Capture the cell that displays the provided text and extract its (x, y) central coordinate. 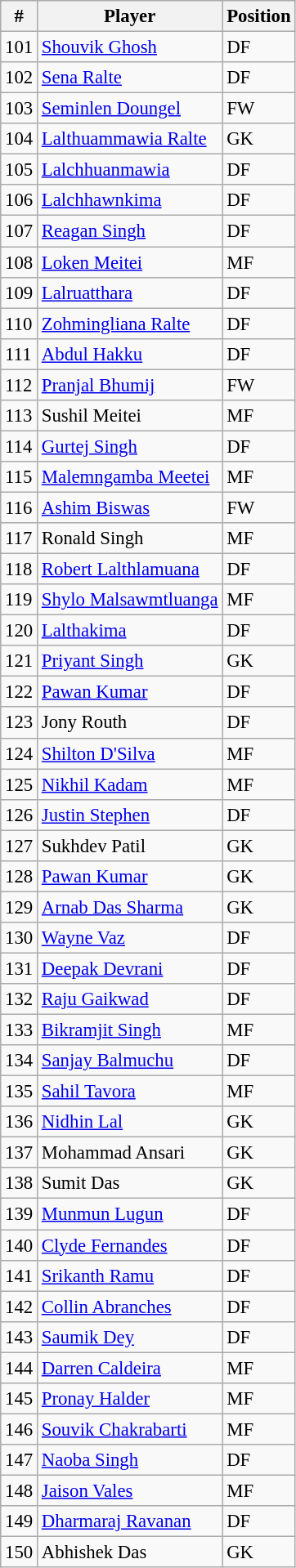
119 (20, 600)
135 (20, 1092)
Nikhil Kadam (130, 784)
Jony Routh (130, 723)
Sanjay Balmuchu (130, 1061)
Sahil Tavora (130, 1092)
Shylo Malsawmtluanga (130, 600)
103 (20, 109)
Souvik Chakrabarti (130, 1429)
Priyant Singh (130, 661)
Pranjal Bhumij (130, 385)
118 (20, 570)
Lalthakima (130, 631)
117 (20, 538)
138 (20, 1184)
Lalchhawnkima (130, 200)
136 (20, 1122)
116 (20, 507)
132 (20, 999)
Sumit Das (130, 1184)
Malemngamba Meetei (130, 477)
107 (20, 231)
Jaison Vales (130, 1490)
102 (20, 78)
114 (20, 446)
Nidhin Lal (130, 1122)
123 (20, 723)
125 (20, 784)
Sushil Meitei (130, 416)
127 (20, 846)
Shilton D'Silva (130, 753)
Zohmingliana Ralte (130, 324)
Clyde Fernandes (130, 1245)
Robert Lalthlamuana (130, 570)
Abhishek Das (130, 1552)
143 (20, 1337)
149 (20, 1521)
109 (20, 293)
# (20, 16)
Bikramjit Singh (130, 1030)
146 (20, 1429)
Naoba Singh (130, 1460)
140 (20, 1245)
Lalthuammawia Ralte (130, 139)
106 (20, 200)
108 (20, 262)
128 (20, 877)
Justin Stephen (130, 815)
Munmun Lugun (130, 1214)
142 (20, 1307)
112 (20, 385)
145 (20, 1399)
Seminlen Doungel (130, 109)
Position (258, 16)
134 (20, 1061)
Arnab Das Sharma (130, 907)
Lalchhuanmawia (130, 170)
Mohammad Ansari (130, 1153)
113 (20, 416)
104 (20, 139)
Collin Abranches (130, 1307)
Deepak Devrani (130, 968)
124 (20, 753)
Shouvik Ghosh (130, 47)
Saumik Dey (130, 1337)
139 (20, 1214)
Srikanth Ramu (130, 1275)
150 (20, 1552)
110 (20, 324)
148 (20, 1490)
Reagan Singh (130, 231)
131 (20, 968)
144 (20, 1368)
Loken Meitei (130, 262)
Player (130, 16)
115 (20, 477)
111 (20, 354)
137 (20, 1153)
129 (20, 907)
Gurtej Singh (130, 446)
141 (20, 1275)
Wayne Vaz (130, 938)
Sukhdev Patil (130, 846)
105 (20, 170)
Abdul Hakku (130, 354)
Raju Gaikwad (130, 999)
133 (20, 1030)
Ronald Singh (130, 538)
Dharmaraj Ravanan (130, 1521)
Pronay Halder (130, 1399)
130 (20, 938)
121 (20, 661)
Ashim Biswas (130, 507)
120 (20, 631)
101 (20, 47)
Lalruatthara (130, 293)
Darren Caldeira (130, 1368)
Sena Ralte (130, 78)
126 (20, 815)
122 (20, 692)
147 (20, 1460)
